Capture the cell that displays the provided text and extract its [X, Y] central coordinate. 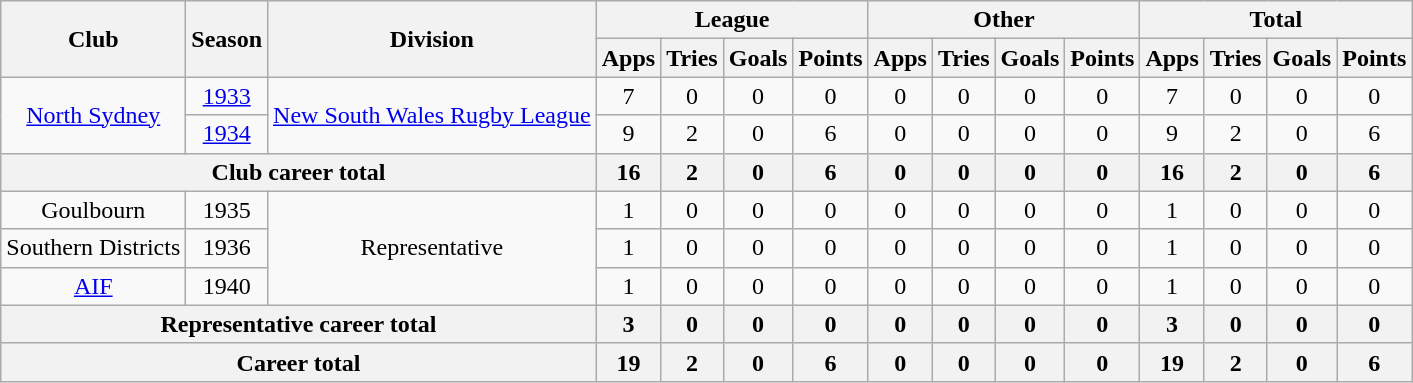
North Sydney [94, 115]
New South Wales Rugby League [432, 115]
Career total [298, 362]
Division [432, 39]
League [732, 20]
Representative career total [298, 324]
1935 [227, 210]
1933 [227, 96]
Total [1276, 20]
AIF [94, 286]
Club [94, 39]
1936 [227, 248]
1940 [227, 286]
Representative [432, 248]
Goulbourn [94, 210]
Club career total [298, 172]
Season [227, 39]
1934 [227, 134]
Southern Districts [94, 248]
Other [1004, 20]
